Find where the given text appears and provide that cell's center as (X, Y) coordinate. 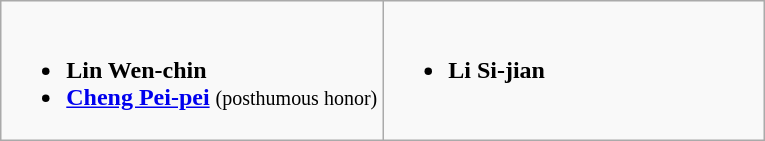
Li Si-jian (574, 71)
Lin Wen-chinCheng Pei-pei (posthumous honor) (192, 71)
